Provide the [X, Y] coordinate of the cell's center where the given text is located.  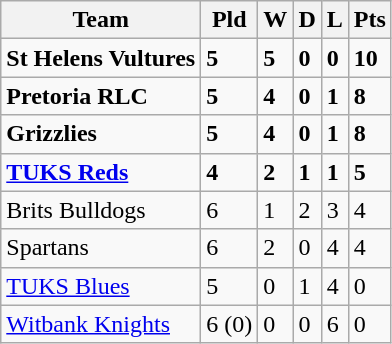
W [276, 20]
Pld [230, 20]
Grizzlies [101, 134]
Pretoria RLC [101, 96]
D [307, 20]
Spartans [101, 248]
Witbank Knights [101, 324]
L [334, 20]
Team [101, 20]
10 [370, 58]
TUKS Reds [101, 172]
Pts [370, 20]
St Helens Vultures [101, 58]
6 (0) [230, 324]
3 [334, 210]
Brits Bulldogs [101, 210]
TUKS Blues [101, 286]
